Search for the cell housing the specified text and yield its [X, Y] center coordinate. 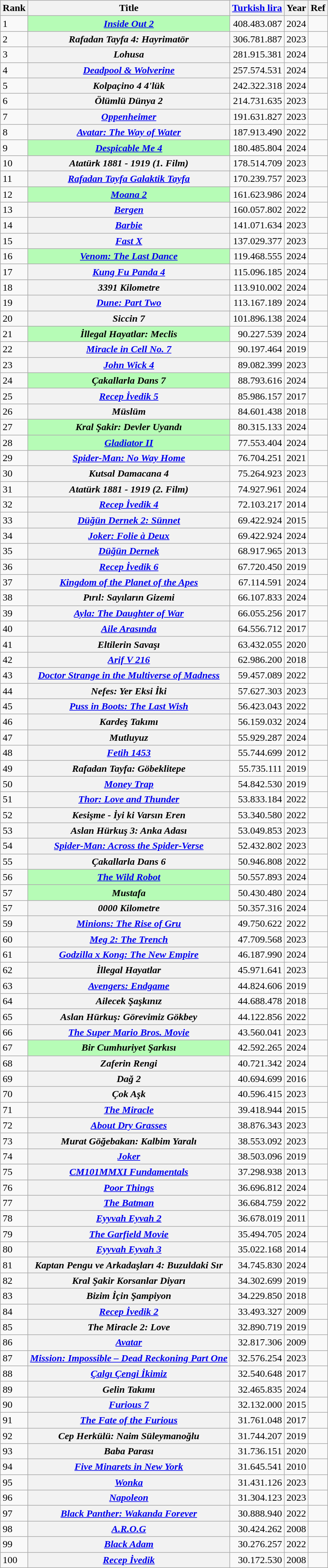
66.055.256 [257, 613]
191.631.827 [257, 117]
64 [14, 1001]
Black Adam [129, 1544]
72 [14, 1125]
82 [14, 1281]
84.601.438 [257, 411]
The Miracle 2: Love [129, 1327]
67.114.591 [257, 582]
Rank [14, 8]
31.736.151 [257, 1451]
30.276.257 [257, 1544]
53.049.853 [257, 830]
Gelin Takımı [129, 1389]
6 [14, 101]
56 [14, 877]
1 [14, 24]
13 [14, 210]
Fetih 1453 [129, 753]
Mustafa [129, 892]
Kral Şakir: Devler Uyandı [129, 427]
Cep Herkülü: Naim Süleymanoğlu [129, 1435]
Dune: Part Two [129, 303]
57.627.303 [257, 691]
101.896.138 [257, 318]
38.876.343 [257, 1125]
Oppenheimer [129, 117]
137.029.377 [257, 241]
96 [14, 1498]
32.576.254 [257, 1358]
Baba Parası [129, 1451]
42 [14, 660]
Rafadan Tayfa: Göbeklitepe [129, 769]
Moana 2 [129, 194]
31.431.126 [257, 1482]
48 [14, 753]
68.917.965 [257, 551]
80.315.133 [257, 427]
The Batman [129, 1203]
Bir Cumhuriyet Şarkısı [129, 1048]
81 [14, 1265]
4 [14, 70]
55.929.287 [257, 738]
43.560.041 [257, 1032]
Meg 2: The Trench [129, 939]
99 [14, 1544]
Ailecek Şaşkınız [129, 1001]
The Wild Robot [129, 877]
17 [14, 272]
31.744.207 [257, 1435]
90.197.464 [257, 349]
Dağ 2 [129, 1079]
16 [14, 256]
26 [14, 411]
76 [14, 1188]
Black Panther: Wakanda Forever [129, 1513]
The Miracle [129, 1110]
Ref [318, 8]
37 [14, 582]
32.540.648 [257, 1374]
Avatar [129, 1343]
55 [14, 861]
The Garfield Movie [129, 1234]
32.132.000 [257, 1405]
91 [14, 1420]
85 [14, 1327]
2 [14, 39]
53 [14, 830]
44.824.606 [257, 986]
39 [14, 613]
27 [14, 427]
Kesişme - İyi ki Varsın Eren [129, 815]
Recep İvedik [129, 1560]
Aslan Hürkuş: Görevimiz Gökbey [129, 1017]
170.239.757 [257, 179]
Arif V 216 [129, 660]
Miracle in Cell No. 7 [129, 349]
44.122.856 [257, 1017]
2011 [296, 1219]
The Fate of the Furious [129, 1420]
71 [14, 1110]
10 [14, 163]
24 [14, 380]
62.986.200 [257, 660]
31.304.123 [257, 1498]
306.781.887 [257, 39]
32.890.719 [257, 1327]
408.483.087 [257, 24]
34 [14, 536]
11 [14, 179]
2010 [296, 1467]
43 [14, 675]
38 [14, 598]
2016 [296, 1079]
Puss in Boots: The Last Wish [129, 707]
Furious 7 [129, 1405]
52 [14, 815]
76.704.251 [257, 458]
Recep İvedik 6 [129, 567]
89 [14, 1389]
Çakallarla Dans 7 [129, 380]
50.430.480 [257, 892]
Bizim İçin Şampiyon [129, 1296]
69 [14, 1079]
97 [14, 1513]
75 [14, 1172]
53.833.184 [257, 799]
66 [14, 1032]
22 [14, 349]
49.750.622 [257, 923]
119.468.555 [257, 256]
Fast X [129, 241]
49 [14, 769]
77 [14, 1203]
3 [14, 55]
44.688.478 [257, 1001]
Five Minarets in New York [129, 1467]
51 [14, 799]
Money Trap [129, 784]
78 [14, 1219]
34.229.850 [257, 1296]
36.678.019 [257, 1219]
Joker [129, 1156]
50.357.316 [257, 908]
63.432.055 [257, 644]
90 [14, 1405]
Kardeş Takımı [129, 722]
28 [14, 442]
50.946.808 [257, 861]
The Super Mario Bros. Movie [129, 1032]
72.103.217 [257, 505]
Recep İvedik 2 [129, 1312]
35.494.705 [257, 1234]
74.927.961 [257, 489]
40 [14, 629]
55.744.699 [257, 753]
30.888.940 [257, 1513]
83 [14, 1296]
50.557.893 [257, 877]
İllegal Hayatlar: Meclis [129, 334]
Title [129, 8]
Eyyvah Eyvah 2 [129, 1219]
61 [14, 955]
Year [296, 8]
33 [14, 520]
100 [14, 1560]
41 [14, 644]
29 [14, 458]
40.694.699 [257, 1079]
67 [14, 1048]
70 [14, 1094]
5 [14, 86]
33.493.327 [257, 1312]
Kral Şakir Korsanlar Diyarı [129, 1281]
Düğün Dernek [129, 551]
141.071.634 [257, 225]
Godzilla x Kong: The New Empire [129, 955]
77.553.404 [257, 442]
Joker: Folie à Deux [129, 536]
281.915.381 [257, 55]
160.057.802 [257, 210]
84 [14, 1312]
67.720.450 [257, 567]
Müslüm [129, 411]
2012 [296, 753]
Aile Arasında [129, 629]
21 [14, 334]
242.322.318 [257, 86]
30.424.262 [257, 1529]
20 [14, 318]
About Dry Grasses [129, 1125]
46 [14, 722]
113.910.002 [257, 287]
46.187.990 [257, 955]
40.721.342 [257, 1063]
31.761.048 [257, 1420]
Doctor Strange in the Multiverse of Madness [129, 675]
178.514.709 [257, 163]
32.465.835 [257, 1389]
Turkish lira [257, 8]
90.227.539 [257, 334]
86 [14, 1343]
92 [14, 1435]
52.432.802 [257, 846]
Recep İvedik 5 [129, 396]
93 [14, 1451]
Rafadan Tayfa 4: Hayrimatör [129, 39]
15 [14, 241]
36.684.759 [257, 1203]
36.696.812 [257, 1188]
32 [14, 505]
Spider-Man: No Way Home [129, 458]
Avatar: The Way of Water [129, 132]
CM101MMXI Fundamentals [129, 1172]
79 [14, 1234]
8 [14, 132]
Minions: The Rise of Gru [129, 923]
34.745.830 [257, 1265]
Venom: The Last Dance [129, 256]
65 [14, 1017]
35.022.168 [257, 1250]
Spider-Man: Across the Spider-Verse [129, 846]
18 [14, 287]
Poor Things [129, 1188]
45 [14, 707]
42.592.265 [257, 1048]
3391 Kilometre [129, 287]
30 [14, 474]
Deadpool & Wolverine [129, 70]
12 [14, 194]
38.553.092 [257, 1141]
88 [14, 1374]
44 [14, 691]
95 [14, 1482]
Aslan Hürkuş 3: Anka Adası [129, 830]
64.556.712 [257, 629]
Atatürk 1881 - 1919 (2. Film) [129, 489]
Çok Aşk [129, 1094]
Çalgı Çengi İkimiz [129, 1374]
Kaptan Pengu ve Arkadaşları 4: Buzuldaki Sır [129, 1265]
89.082.399 [257, 365]
30.172.530 [257, 1560]
36 [14, 567]
50 [14, 784]
55.735.111 [257, 769]
19 [14, 303]
31.645.541 [257, 1467]
Despicable Me 4 [129, 148]
60 [14, 939]
7 [14, 117]
180.485.804 [257, 148]
Eyyvah Eyvah 3 [129, 1250]
74 [14, 1156]
14 [14, 225]
37.298.938 [257, 1172]
59.457.089 [257, 675]
23 [14, 365]
Nefes: Yer Eksi İki [129, 691]
40.596.415 [257, 1094]
Murat Göğebakan: Kalbim Yaralı [129, 1141]
31 [14, 489]
Kutsal Damacana 4 [129, 474]
Pırıl: Sayıların Gizemi [129, 598]
257.574.531 [257, 70]
62 [14, 970]
9 [14, 148]
54.842.530 [257, 784]
161.623.986 [257, 194]
Rafadan Tayfa Galaktik Tayfa [129, 179]
94 [14, 1467]
Mutluyuz [129, 738]
73 [14, 1141]
Düğün Dernek 2: Sünnet [129, 520]
Wonka [129, 1482]
66.107.833 [257, 598]
85.986.157 [257, 396]
59 [14, 923]
Inside Out 2 [129, 24]
A.R.O.G [129, 1529]
Atatürk 1881 - 1919 (1. Film) [129, 163]
0000 Kilometre [129, 908]
32.817.306 [257, 1343]
Çakallarla Dans 6 [129, 861]
Thor: Love and Thunder [129, 799]
56.423.043 [257, 707]
214.731.635 [257, 101]
47.709.568 [257, 939]
35 [14, 551]
38.503.096 [257, 1156]
115.096.185 [257, 272]
Barbie [129, 225]
Zaferin Rengi [129, 1063]
87 [14, 1358]
Bergen [129, 210]
İllegal Hayatlar [129, 970]
63 [14, 986]
Mission: Impossible – Dead Reckoning Part One [129, 1358]
25 [14, 396]
45.971.641 [257, 970]
Siccin 7 [129, 318]
113.167.189 [257, 303]
187.913.490 [257, 132]
Kingdom of the Planet of the Apes [129, 582]
Kolpaçino 4 4'lük [129, 86]
Eltilerin Savaşı [129, 644]
39.418.944 [257, 1110]
56.159.032 [257, 722]
Ayla: The Daughter of War [129, 613]
Kung Fu Panda 4 [129, 272]
Napoleon [129, 1498]
68 [14, 1063]
Avengers: Endgame [129, 986]
98 [14, 1529]
47 [14, 738]
54 [14, 846]
34.302.699 [257, 1281]
Lohusa [129, 55]
John Wick 4 [129, 365]
2021 [296, 458]
88.793.616 [257, 380]
80 [14, 1250]
Gladiator II [129, 442]
53.340.580 [257, 815]
75.264.923 [257, 474]
Recep İvedik 4 [129, 505]
Ölümlü Dünya 2 [129, 101]
